For the text-containing cell, return its midpoint in [x, y] coordinate format. 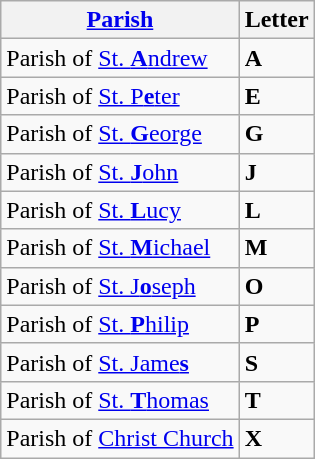
Parish of St. Thomas [120, 400]
Letter [276, 20]
M [276, 248]
Parish of St. Lucy [120, 210]
P [276, 324]
Parish of Christ Church [120, 438]
Parish of St. George [120, 134]
Parish of St. Joseph [120, 286]
X [276, 438]
Parish of St. Peter [120, 96]
G [276, 134]
L [276, 210]
Parish of St. James [120, 362]
E [276, 96]
Parish of St. Philip [120, 324]
Parish of St. John [120, 172]
A [276, 58]
S [276, 362]
Parish of St. Andrew [120, 58]
O [276, 286]
Parish [120, 20]
T [276, 400]
J [276, 172]
Parish of St. Michael [120, 248]
